Capture the cell that displays the provided text and extract its (X, Y) central coordinate. 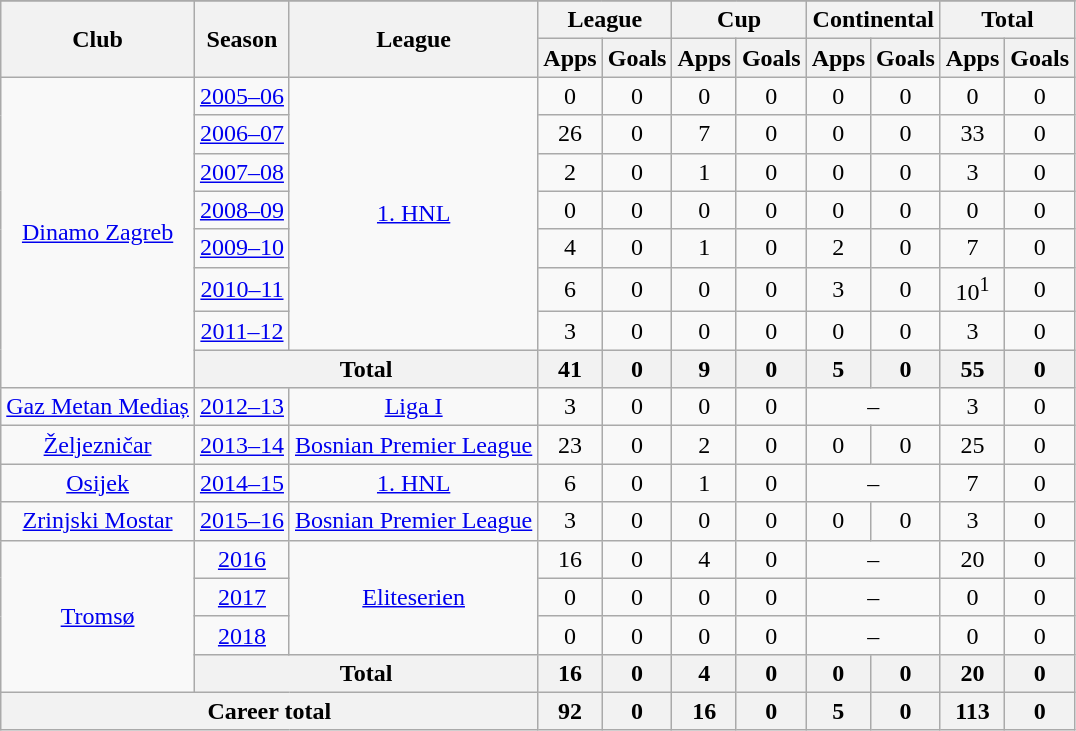
2005–06 (242, 96)
Osijek (98, 483)
Eliteserien (413, 597)
Cup (739, 20)
Gaz Metan Mediaș (98, 407)
Zrinjski Mostar (98, 521)
2014–15 (242, 483)
55 (972, 369)
2015–16 (242, 521)
Season (242, 39)
Club (98, 39)
2009–10 (242, 248)
2012–13 (242, 407)
Career total (270, 711)
Continental (873, 20)
Liga I (413, 407)
Tromsø (98, 616)
92 (570, 711)
2006–07 (242, 134)
25 (972, 445)
2010–11 (242, 290)
26 (570, 134)
2008–09 (242, 210)
2013–14 (242, 445)
9 (704, 369)
2017 (242, 597)
41 (570, 369)
23 (570, 445)
2007–08 (242, 172)
2016 (242, 559)
33 (972, 134)
Dinamo Zagreb (98, 232)
2011–12 (242, 331)
101 (972, 290)
Željezničar (98, 445)
113 (972, 711)
2018 (242, 635)
